Identify which cell holds the provided text, then report its [X, Y] central coordinate. 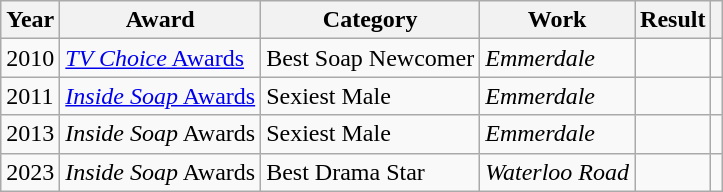
2013 [30, 134]
Award [160, 20]
2011 [30, 96]
Year [30, 20]
Work [558, 20]
TV Choice Awards [160, 58]
Waterloo Road [558, 172]
Result [673, 20]
Category [370, 20]
Best Soap Newcomer [370, 58]
2023 [30, 172]
Best Drama Star [370, 172]
2010 [30, 58]
